From the cell containing the given text, extract its center point as [X, Y] coordinate. 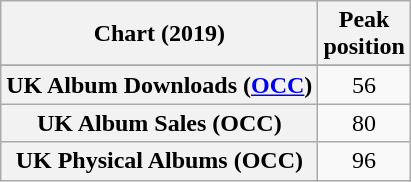
56 [364, 85]
80 [364, 123]
96 [364, 161]
UK Physical Albums (OCC) [160, 161]
UK Album Downloads (OCC) [160, 85]
UK Album Sales (OCC) [160, 123]
Chart (2019) [160, 34]
Peakposition [364, 34]
